For the text-containing cell, return its midpoint in [X, Y] coordinate format. 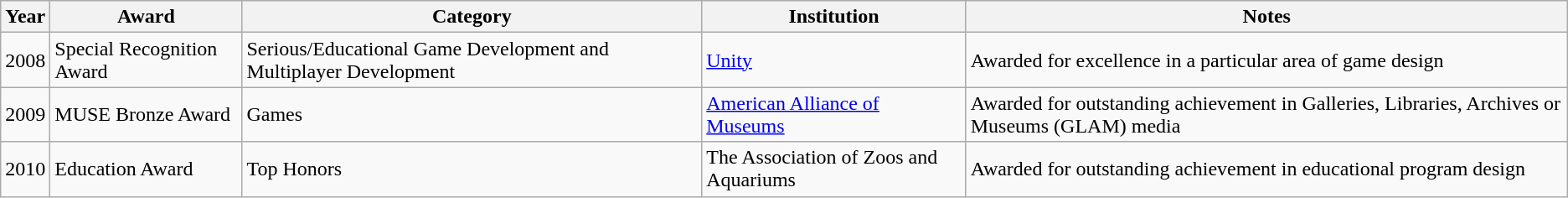
Year [25, 17]
The Association of Zoos and Aquariums [834, 169]
2010 [25, 169]
Games [472, 114]
MUSE Bronze Award [146, 114]
Award [146, 17]
Serious/Educational Game Development and Multiplayer Development [472, 60]
Awarded for outstanding achievement in Galleries, Libraries, Archives or Museums (GLAM) media [1266, 114]
Awarded for excellence in a particular area of game design [1266, 60]
Education Award [146, 169]
2008 [25, 60]
Unity [834, 60]
American Alliance of Museums [834, 114]
2009 [25, 114]
Awarded for outstanding achievement in educational program design [1266, 169]
Category [472, 17]
Notes [1266, 17]
Institution [834, 17]
Top Honors [472, 169]
Special Recognition Award [146, 60]
